Detect which cell encompasses the target text, then output its [x, y] center coordinate. 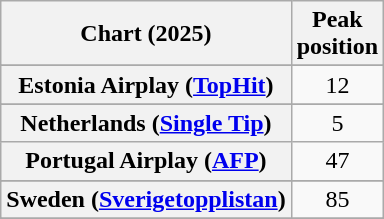
85 [337, 199]
5 [337, 123]
47 [337, 161]
Peakposition [337, 34]
Sweden (Sverigetopplistan) [146, 199]
Estonia Airplay (TopHit) [146, 85]
Portugal Airplay (AFP) [146, 161]
Chart (2025) [146, 34]
12 [337, 85]
Netherlands (Single Tip) [146, 123]
